Determine the (x, y) coordinate at the center of the cell enclosing the given text.  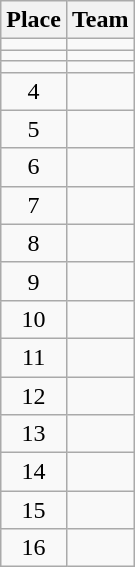
12 (34, 395)
15 (34, 510)
Team (100, 20)
Place (34, 20)
7 (34, 205)
11 (34, 357)
5 (34, 129)
10 (34, 319)
6 (34, 167)
8 (34, 243)
13 (34, 434)
9 (34, 281)
16 (34, 548)
4 (34, 91)
14 (34, 472)
